Search for the cell housing the specified text and yield its [X, Y] center coordinate. 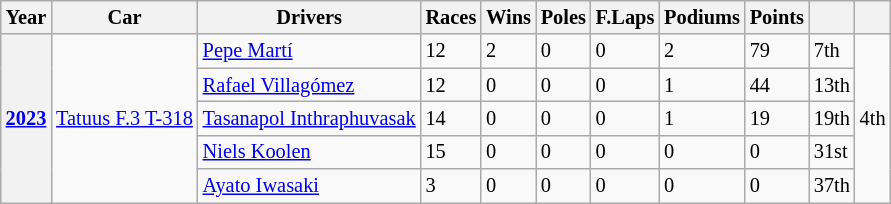
Ayato Iwasaki [310, 186]
Car [124, 17]
Races [452, 17]
Niels Koolen [310, 152]
13th [832, 85]
37th [832, 186]
2023 [26, 118]
79 [777, 51]
7th [832, 51]
3 [452, 186]
Drivers [310, 17]
Poles [564, 17]
4th [873, 118]
Wins [508, 17]
Rafael Villagómez [310, 85]
31st [832, 152]
Pepe Martí [310, 51]
15 [452, 152]
Tasanapol Inthraphuvasak [310, 118]
Points [777, 17]
19 [777, 118]
F.Laps [625, 17]
14 [452, 118]
Year [26, 17]
Podiums [702, 17]
44 [777, 85]
19th [832, 118]
Tatuus F.3 T-318 [124, 118]
